Identify which cell holds the provided text, then report its [X, Y] central coordinate. 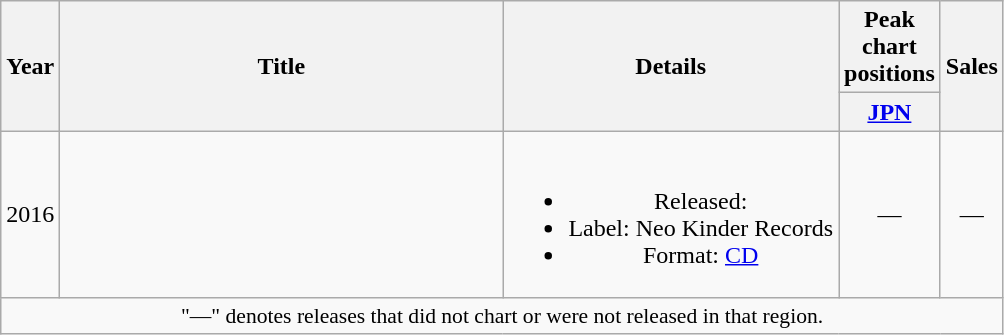
Details [671, 66]
Released: Label: Neo Kinder RecordsFormat: CD [671, 214]
Peak chart positions [890, 47]
Title [282, 66]
Sales [972, 66]
JPN [890, 112]
Year [30, 66]
"—" denotes releases that did not chart or were not released in that region. [502, 316]
2016 [30, 214]
